Return (x, y) of the center of cell containing provided text 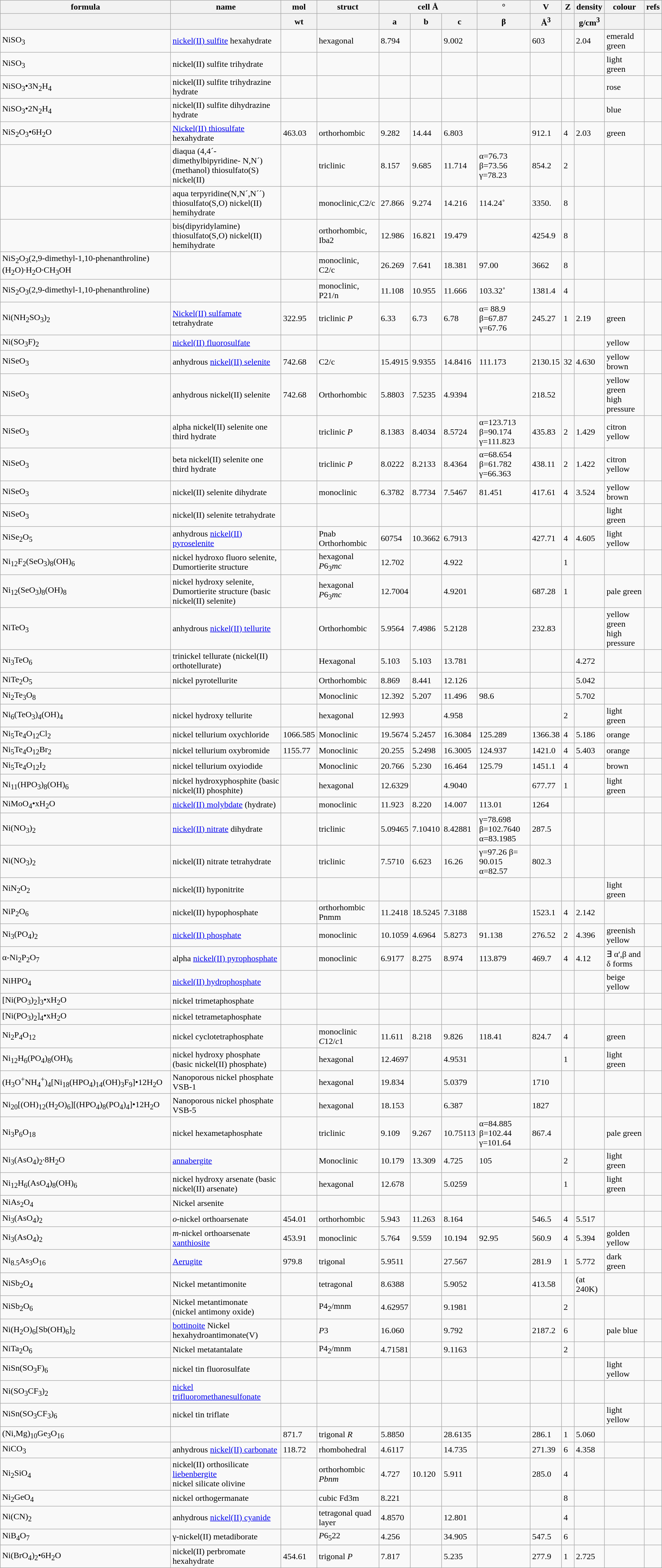
92.95 (504, 1238)
nickel tetrametaphosphate (226, 1017)
blue (625, 110)
4.272 (589, 661)
NiP2O6 (86, 912)
Ni2GeO4 (86, 1498)
4.12 (589, 958)
6.73 (426, 319)
5.0379 (459, 1082)
monoclinic C12/c1 (348, 1036)
Ni11(HPO3)8(OH)6 (86, 786)
NiSn(SO3CF3)6 (86, 1415)
nickel hydroxy arsenate (basic nickel(II) arsenate) (226, 1184)
5.235 (459, 1556)
alpha nickel(II) pyrophosphate (226, 958)
Nickel(II) thiosulfate hexahydrate (226, 133)
γ=78.698 β=102.7640 α=83.1985 (504, 829)
10.1059 (395, 935)
Hexagonal (348, 661)
beta nickel(II) selenite one third hydrate (226, 464)
NiTa2O6 (86, 1349)
pale blue (625, 1330)
16.821 (426, 236)
° (504, 7)
nickel(II) perbromate hexahydrate (226, 1556)
nickel(II) orthosilicateliebenbergitenickel silicate olivine (226, 1474)
alpha nickel(II) selenite one third hydrate (226, 432)
5.943 (395, 1219)
3.524 (589, 492)
Ni5Te4O12Cl2 (86, 735)
5.207 (426, 696)
Ni(SO3CF3)2 (86, 1392)
824.7 (546, 1036)
Ni2Te3O8 (86, 696)
5.8803 (395, 395)
81.451 (504, 492)
anhydrous nickel(II) pyroselenite (226, 538)
8.5724 (459, 432)
9.274 (426, 203)
4.9531 (459, 1059)
2.03 (589, 133)
5.911 (459, 1474)
orthorhombic Pnmm (348, 912)
β (504, 22)
11.496 (459, 696)
nickel tellurium oxybromide (226, 750)
formula (86, 7)
nickel tin triflate (226, 1415)
Ni2SiO4 (86, 1474)
12.986 (395, 236)
11.923 (395, 805)
struct (348, 7)
greenish yellow (625, 935)
4.6117 (395, 1450)
7.4986 (426, 629)
547.5 (546, 1537)
6.387 (459, 1105)
114.24˚ (504, 203)
8.4364 (459, 464)
4.922 (459, 562)
16.464 (459, 766)
7.5710 (395, 861)
Ni3(AsO4)2·8H2O (86, 1161)
463.03 (299, 133)
α=123.713 β=90.174 γ=111.823 (504, 432)
2.19 (589, 319)
wt (299, 22)
10.3662 (426, 538)
98.6 (504, 696)
Nanoporous nickel phosphate VSB-5 (226, 1105)
7.3188 (459, 912)
4.8570 (395, 1518)
dark green (625, 1261)
1381.4 (546, 291)
nickel(II) fluorosulfate (226, 343)
monoclinic, P21/n (348, 291)
20.766 (395, 766)
brown (625, 766)
285.0 (546, 1474)
16.060 (395, 1330)
12.126 (459, 680)
5.517 (589, 1219)
g/cm3 (589, 22)
NiN2O2 (86, 889)
4.9394 (459, 395)
9.002 (459, 41)
3350. (546, 203)
27.866 (395, 203)
9.109 (395, 1133)
nickel hydroxy phosphate (basic nickel(II) phosphate) (226, 1059)
cell Å (428, 7)
NiSb2O6 (86, 1307)
8.794 (395, 41)
11.611 (395, 1036)
9.1163 (459, 1349)
Å3 (546, 22)
979.8 (299, 1261)
nickel(II) sulfite hexahydrate (226, 41)
NiSb2O4 (86, 1284)
18.153 (395, 1105)
11.2418 (395, 912)
5.2128 (459, 629)
9.685 (426, 165)
V (546, 7)
mol (299, 7)
4.727 (395, 1474)
C2/c (348, 362)
5.9511 (395, 1261)
413.58 (546, 1284)
12.801 (459, 1518)
Ni5Te4O12I2 (86, 766)
103.32˚ (504, 291)
18.5245 (426, 912)
diaqua (4,4´-dimethylbipyridine- N,N´)(methanol) thiosulfato(S) nickel(II) (226, 165)
NiSO3•2N2H4 (86, 110)
(at 240K) (589, 1284)
417.61 (546, 492)
12.702 (395, 562)
Ni12(SeO3)8(OH)8 (86, 591)
6.33 (395, 319)
trigonal P (348, 1556)
91.138 (504, 935)
12.6329 (395, 786)
10.955 (426, 291)
34.905 (459, 1537)
NiS2O3(2,9-dimethyl-1,10-phenanthroline)(H2O)·H2O·CH3OH (86, 266)
Ni5Te4O12Br2 (86, 750)
NiHPO4 (86, 982)
4.71581 (395, 1349)
8.220 (426, 805)
232.83 (546, 629)
nickel(II) selenite dihydrate (226, 492)
9.282 (395, 133)
nickel tellurium oxychloride (226, 735)
9.559 (426, 1238)
3662 (546, 266)
NiTeO3 (86, 629)
11.108 (395, 291)
8.275 (426, 958)
15.4915 (395, 362)
nickel hydroxy tellurite (226, 716)
10.75113 (459, 1133)
4.396 (589, 935)
Ni2P4O12 (86, 1036)
1451.1 (546, 766)
nickel orthogermanate (226, 1498)
5.403 (589, 750)
4.358 (589, 1450)
nickel(II) nitrate tetrahydrate (226, 861)
Pnab Orthorhombic (348, 538)
[Ni(PO3)2]3•xH2O (86, 1001)
9.792 (459, 1330)
322.95 (299, 319)
Nickel arsenite (226, 1203)
1366.38 (546, 735)
Ni3(PO4)2 (86, 935)
1710 (546, 1082)
10.120 (426, 1474)
bis(dipyridylamine) thiosulfato(S,O) nickel(II) hemihydrate (226, 236)
677.77 (546, 786)
(H3O+NH4+)4[Ni18(HPO4)14(OH)3F9]•12H2O (86, 1082)
16.26 (459, 861)
aqua terpyridine(N,N´,N´´) thiosulfato(S,O) nickel(II) hemihydrate (226, 203)
111.173 (504, 362)
nickel trifluoromethanesulfonate (226, 1392)
4.9040 (459, 786)
16.3084 (459, 735)
c (459, 22)
Ni3P6O18 (86, 1133)
8.2133 (426, 464)
nickel(II) selenite tetrahydrate (226, 515)
Nickel(II) sulfamate tetrahydrate (226, 319)
9.267 (426, 1133)
4.605 (589, 538)
5.186 (589, 735)
emerald green (625, 41)
32 (568, 362)
8.6388 (395, 1284)
Ni8.5As3O16 (86, 1261)
8.1383 (395, 432)
6.78 (459, 319)
density (589, 7)
anhydrous nickel(II) tellurite (226, 629)
2187.2 (546, 1330)
Ni(CN)2 (86, 1518)
o-nickel orthoarsenate (226, 1219)
NiTe2O5 (86, 680)
8.869 (395, 680)
18.381 (459, 266)
4.256 (395, 1537)
7.641 (426, 266)
4.62957 (395, 1307)
NiS2O3•6H2O (86, 133)
2130.15 (546, 362)
8.7734 (426, 492)
438.11 (546, 464)
m-nickel orthoarsenate xanthiosite (226, 1238)
7.5467 (459, 492)
8.0222 (395, 464)
802.3 (546, 861)
[Ni(PO3)2]4•xH2O (86, 1017)
560.9 (546, 1238)
11.263 (426, 1219)
20.255 (395, 750)
287.5 (546, 829)
2.725 (589, 1556)
9.1981 (459, 1307)
nickel tin fluorosulfate (226, 1369)
5.0259 (459, 1184)
Ni(SO3F)2 (86, 343)
8.974 (459, 958)
Ni20[(OH)12(H2O)6][(HPO4)8(PO4)4]•12H2O (86, 1105)
8.221 (395, 1498)
monoclinic, C2/c (348, 266)
5.09465 (395, 829)
refs (653, 7)
245.27 (546, 319)
Nickel metatantalate (226, 1349)
nickel(II) hypophosphate (226, 912)
7.10410 (426, 829)
427.71 (546, 538)
8.4034 (426, 432)
1066.585 (299, 735)
13.781 (459, 661)
1827 (546, 1105)
(Ni,Mg)10Ge3O16 (86, 1434)
golden yellow (625, 1238)
871.7 (299, 1434)
14.8416 (459, 362)
anhydrous nickel(II) carbonate (226, 1450)
nickel trimetaphosphate (226, 1001)
118.41 (504, 1036)
125.289 (504, 735)
8.164 (459, 1219)
orthorhombic Pbnm (348, 1474)
α= 88.9 β=67.87 γ=67.76 (504, 319)
annabergite (226, 1161)
546.5 (546, 1219)
26.269 (395, 266)
nickel(II) molybdate (hydrate) (226, 805)
∃ α',β and δ forms (625, 958)
Ni(NH2SO3)2 (86, 319)
113.879 (504, 958)
beige yellow (625, 982)
α=76.73 β=73.56 γ=78.23 (504, 165)
4.630 (589, 362)
Aerugite (226, 1261)
11.714 (459, 165)
Nanoporous nickel phosphate VSB-1 (226, 1082)
5.764 (395, 1238)
9.826 (459, 1036)
nickel(II) sulfite trihydrate (226, 64)
Ni3TeO6 (86, 661)
8.218 (426, 1036)
5.2457 (426, 735)
monoclinic,C2/c (348, 203)
469.7 (546, 958)
2.142 (589, 912)
1.422 (589, 464)
α=68.654 β=61.782 γ=66.363 (504, 464)
8.157 (395, 165)
28.6135 (459, 1434)
Nickel metantimonite (226, 1284)
12.993 (395, 716)
1.429 (589, 432)
orthorhombic, Iba2 (348, 236)
97.00 (504, 266)
P3 (348, 1330)
4.6964 (426, 935)
124.937 (504, 750)
454.61 (299, 1556)
Ni12H6(AsO4)8(OH)6 (86, 1184)
tetragonal quad layer (348, 1518)
8.42881 (459, 829)
name (226, 7)
trigonal (348, 1261)
4254.9 (546, 236)
4.725 (459, 1161)
12.7004 (395, 591)
12.4697 (395, 1059)
cubic Fd3m (348, 1498)
NiAs2O4 (86, 1203)
γ=97.26 β= 90.015 α=82.57 (504, 861)
P6522 (348, 1537)
5.230 (426, 766)
α-Ni2P2O7 (86, 958)
trigonal R (348, 1434)
13.309 (426, 1161)
trinickel tellurate (nickel(II) orthotellurate) (226, 661)
14.44 (426, 133)
10.194 (459, 1238)
Z (568, 7)
271.39 (546, 1450)
19.479 (459, 236)
6.9177 (395, 958)
nickel pyrotellurite (226, 680)
rose (625, 87)
6.803 (459, 133)
453.91 (299, 1238)
α=84.885 β=102.44 γ=101.64 (504, 1133)
14.735 (459, 1450)
603 (546, 41)
nickel(II) hydrophosphate (226, 982)
6.3782 (395, 492)
4.9201 (459, 591)
bottinoite Nickel hexahydroantimonate(V) (226, 1330)
6.623 (426, 861)
colour (625, 7)
nickel(II) nitrate dihydrate (226, 829)
nickel(II) sulfite trihydrazine hydrate (226, 87)
7.5235 (426, 395)
Nickel metantimonate(nickel antimony oxide) (226, 1307)
1523.1 (546, 912)
γ-nickel(II) metadiborate (226, 1537)
19.5674 (395, 735)
rhombohedral (348, 1450)
nickel cyclotetraphosphate (226, 1036)
281.9 (546, 1261)
867.4 (546, 1133)
5.042 (589, 680)
nickel(II) hyponitrite (226, 889)
5.394 (589, 1238)
nickel(II) phosphate (226, 935)
854.2 (546, 165)
1155.77 (299, 750)
nickel hexametaphosphate (226, 1133)
14.007 (459, 805)
14.216 (459, 203)
113.01 (504, 805)
5.9052 (459, 1284)
2.04 (589, 41)
NiSe2O5 (86, 538)
7.817 (395, 1556)
nickel hydroxyphosphite (basic nickel(II) phosphite) (226, 786)
118.72 (299, 1450)
Ni12F2(SeO3)8(OH)6 (86, 562)
12.392 (395, 696)
1421.0 (546, 750)
5.8273 (459, 935)
912.1 (546, 133)
11.666 (459, 291)
a (395, 22)
5.772 (589, 1261)
8.441 (426, 680)
218.52 (546, 395)
5.9564 (395, 629)
5.702 (589, 696)
12.678 (395, 1184)
NiMoO4•xH2O (86, 805)
NiS2O3(2,9-dimethyl-1,10-phenanthroline) (86, 291)
Ni(H2O)6[Sb(OH)6]2 (86, 1330)
435.83 (546, 432)
tetragonal (348, 1284)
NiB4O7 (86, 1537)
Ni12H6(PO4)8(OH)6 (86, 1059)
27.567 (459, 1261)
Ni(BrO4)2•6H2O (86, 1556)
277.9 (546, 1556)
687.28 (546, 591)
NiCO3 (86, 1450)
286.1 (546, 1434)
19.834 (395, 1082)
60754 (395, 538)
105 (504, 1161)
nickel(II) sulfite dihydrazine hydrate (226, 110)
NiSO3•3N2H4 (86, 87)
4.958 (459, 716)
anhydrous nickel(II) cyanide (226, 1518)
nickel hydroxy selenite, Dumortierite structure (basic nickel(II) selenite) (226, 591)
5.060 (589, 1434)
NiSn(SO3F)6 (86, 1369)
b (426, 22)
125.79 (504, 766)
5.8850 (395, 1434)
276.52 (546, 935)
nickel tellurium oxyiodide (226, 766)
yellow (625, 343)
9.9355 (426, 362)
5.2498 (426, 750)
1264 (546, 805)
10.179 (395, 1161)
16.3005 (459, 750)
nickel hydroxo fluoro selenite, Dumortierite structure (226, 562)
6.7913 (459, 538)
Ni6(TeO3)4(OH)4 (86, 716)
454.01 (299, 1219)
